From the cell containing the given text, extract its center point as (x, y) coordinate. 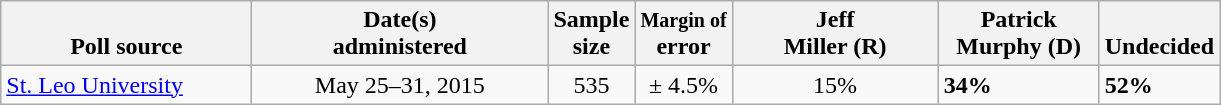
52% (1159, 85)
Samplesize (592, 34)
535 (592, 85)
34% (1018, 85)
Undecided (1159, 34)
PatrickMurphy (D) (1018, 34)
St. Leo University (126, 85)
JeffMiller (R) (835, 34)
Margin oferror (684, 34)
May 25–31, 2015 (400, 85)
Date(s)administered (400, 34)
± 4.5% (684, 85)
Poll source (126, 34)
15% (835, 85)
